Capture the cell that displays the provided text and extract its [X, Y] central coordinate. 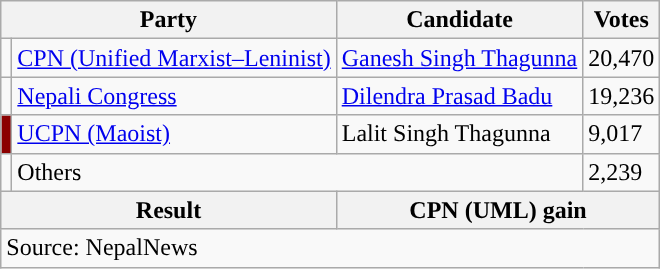
Votes [622, 20]
UCPN (Maoist) [174, 134]
Nepali Congress [174, 96]
Lalit Singh Thagunna [460, 134]
2,239 [622, 172]
Dilendra Prasad Badu [460, 96]
19,236 [622, 96]
20,470 [622, 58]
Result [168, 210]
Others [298, 172]
Party [168, 20]
CPN (Unified Marxist–Leninist) [174, 58]
CPN (UML) gain [498, 210]
Ganesh Singh Thagunna [460, 58]
Source: NepalNews [330, 248]
9,017 [622, 134]
Candidate [460, 20]
